Capture the cell that displays the provided text and extract its (x, y) central coordinate. 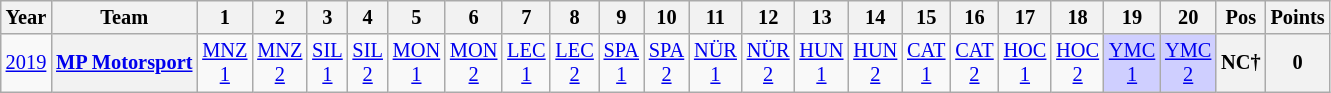
11 (716, 17)
17 (1026, 17)
20 (1188, 17)
3 (327, 17)
Pos (1240, 17)
16 (974, 17)
SPA2 (666, 63)
Year (26, 17)
CAT1 (926, 63)
MON2 (474, 63)
LEC1 (526, 63)
13 (822, 17)
9 (622, 17)
12 (768, 17)
HOC1 (1026, 63)
MNZ2 (280, 63)
SIL1 (327, 63)
MP Motorsport (124, 63)
LEC2 (574, 63)
NÜR2 (768, 63)
MNZ1 (224, 63)
19 (1132, 17)
MON1 (416, 63)
18 (1078, 17)
7 (526, 17)
10 (666, 17)
15 (926, 17)
YMC1 (1132, 63)
HOC2 (1078, 63)
5 (416, 17)
NÜR1 (716, 63)
2 (280, 17)
6 (474, 17)
14 (875, 17)
Points (1298, 17)
Team (124, 17)
1 (224, 17)
0 (1298, 63)
8 (574, 17)
NC† (1240, 63)
YMC2 (1188, 63)
HUN1 (822, 63)
SIL2 (368, 63)
CAT2 (974, 63)
2019 (26, 63)
HUN2 (875, 63)
4 (368, 17)
SPA1 (622, 63)
